Output the (x, y) coordinate of the center of the cell containing the given text.  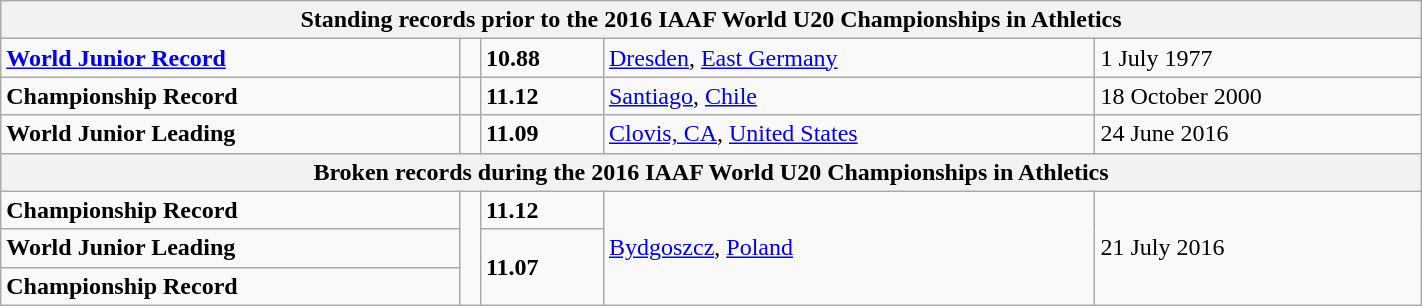
Broken records during the 2016 IAAF World U20 Championships in Athletics (711, 172)
21 July 2016 (1258, 248)
1 July 1977 (1258, 58)
11.07 (542, 267)
Santiago, Chile (848, 96)
Clovis, CA, United States (848, 134)
World Junior Record (230, 58)
18 October 2000 (1258, 96)
Standing records prior to the 2016 IAAF World U20 Championships in Athletics (711, 20)
10.88 (542, 58)
Bydgoszcz, Poland (848, 248)
24 June 2016 (1258, 134)
11.09 (542, 134)
Dresden, East Germany (848, 58)
